Detect which cell encompasses the target text, then output its (x, y) center coordinate. 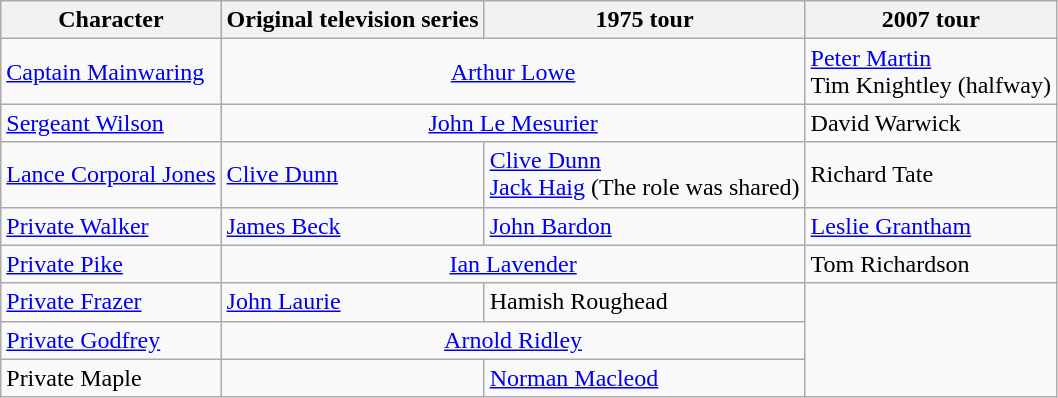
Clive Dunn (352, 174)
Tom Richardson (930, 264)
John Le Mesurier (513, 123)
Leslie Grantham (930, 226)
David Warwick (930, 123)
Richard Tate (930, 174)
John Bardon (644, 226)
Hamish Roughead (644, 302)
Private Maple (111, 378)
Private Pike (111, 264)
Clive Dunn Jack Haig (The role was shared) (644, 174)
James Beck (352, 226)
2007 tour (930, 20)
Lance Corporal Jones (111, 174)
Sergeant Wilson (111, 123)
Ian Lavender (513, 264)
Peter Martin Tim Knightley (halfway) (930, 72)
Norman Macleod (644, 378)
Character (111, 20)
Captain Mainwaring (111, 72)
Arthur Lowe (513, 72)
Arnold Ridley (513, 340)
Private Godfrey (111, 340)
Private Frazer (111, 302)
Private Walker (111, 226)
Original television series (352, 20)
John Laurie (352, 302)
1975 tour (644, 20)
